Extract the [x, y] coordinate from the center of the cell holding the provided text.  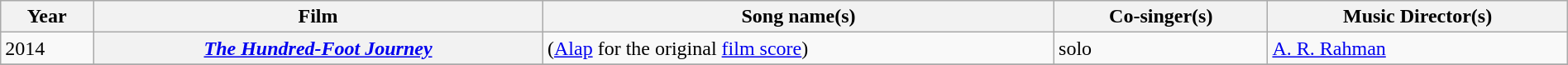
Music Director(s) [1417, 17]
Film [318, 17]
Co-singer(s) [1161, 17]
Song name(s) [798, 17]
Year [47, 17]
The Hundred-Foot Journey [318, 48]
(Alap for the original film score) [798, 48]
solo [1161, 48]
2014 [47, 48]
A. R. Rahman [1417, 48]
